Locate the cell with the specified text and output its [X, Y] center coordinate. 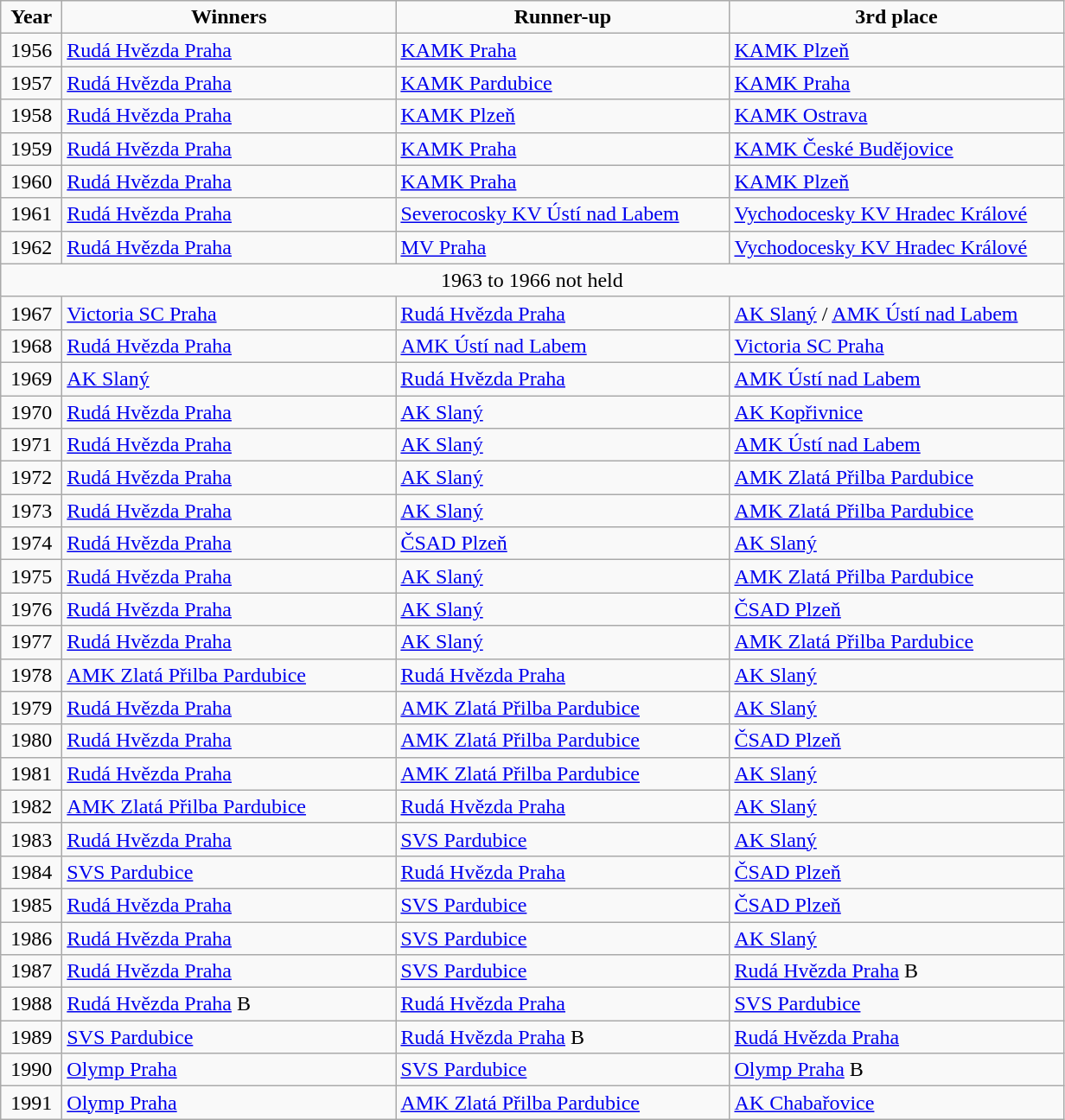
1988 [31, 1004]
1975 [31, 576]
KAMK Pardubice [563, 83]
1963 to 1966 not held [532, 280]
1982 [31, 806]
1958 [31, 116]
1981 [31, 773]
1961 [31, 214]
1980 [31, 741]
Severocosky KV Ústí nad Labem [563, 214]
1979 [31, 708]
AK Chabařovice [896, 1103]
1987 [31, 971]
1956 [31, 50]
1991 [31, 1103]
1962 [31, 247]
1985 [31, 905]
1957 [31, 83]
1968 [31, 346]
1986 [31, 938]
Winners [229, 17]
1974 [31, 544]
1969 [31, 379]
1967 [31, 313]
KAMK České Budějovice [896, 149]
1977 [31, 642]
1984 [31, 872]
1978 [31, 675]
KAMK Ostrava [896, 116]
AK Slaný / AMK Ústí nad Labem [896, 313]
AK Kopřivnice [896, 412]
1973 [31, 511]
Year [31, 17]
1960 [31, 181]
MV Praha [563, 247]
1990 [31, 1070]
Olymp Praha B [896, 1070]
1989 [31, 1037]
1970 [31, 412]
1976 [31, 609]
1959 [31, 149]
1971 [31, 445]
1983 [31, 839]
3rd place [896, 17]
Runner-up [563, 17]
1972 [31, 478]
